Determine the [x, y] coordinate at the center of the cell enclosing the given text.  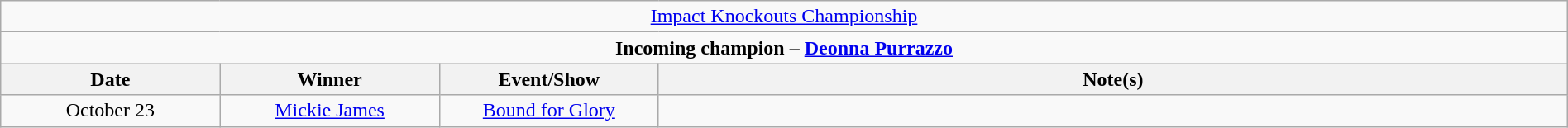
Incoming champion – Deonna Purrazzo [784, 48]
Mickie James [329, 111]
Note(s) [1113, 79]
Date [111, 79]
Winner [329, 79]
October 23 [111, 111]
Impact Knockouts Championship [784, 17]
Event/Show [549, 79]
Bound for Glory [549, 111]
